Determine the [X, Y] coordinate at the center of the cell enclosing the given text.  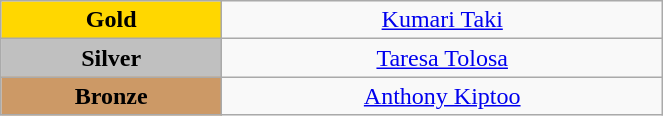
Bronze [112, 96]
Kumari Taki [442, 20]
Silver [112, 58]
Taresa Tolosa [442, 58]
Anthony Kiptoo [442, 96]
Gold [112, 20]
